Find where the given text appears and provide that cell's center as (x, y) coordinate. 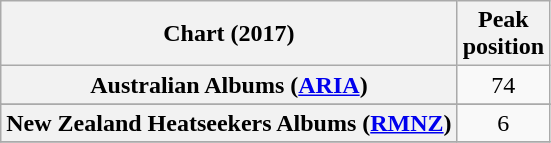
74 (503, 85)
6 (503, 123)
New Zealand Heatseekers Albums (RMNZ) (229, 123)
Peak position (503, 34)
Chart (2017) (229, 34)
Australian Albums (ARIA) (229, 85)
